Provide the (x, y) coordinate of the cell's center where the given text is located.  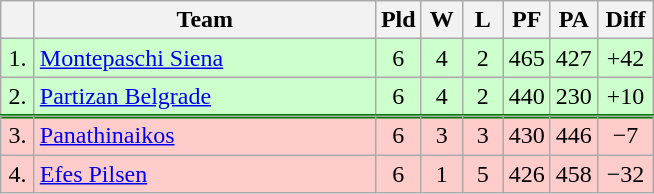
427 (574, 58)
1 (442, 173)
3. (18, 135)
−32 (625, 173)
230 (574, 97)
W (442, 20)
458 (574, 173)
2. (18, 97)
426 (526, 173)
Montepaschi Siena (204, 58)
−7 (625, 135)
PF (526, 20)
440 (526, 97)
Panathinaikos (204, 135)
4. (18, 173)
Diff (625, 20)
465 (526, 58)
1. (18, 58)
430 (526, 135)
Efes Pilsen (204, 173)
Partizan Belgrade (204, 97)
Pld (398, 20)
+42 (625, 58)
5 (482, 173)
446 (574, 135)
PA (574, 20)
Team (204, 20)
+10 (625, 97)
L (482, 20)
